For the text-containing cell, return its midpoint in [X, Y] coordinate format. 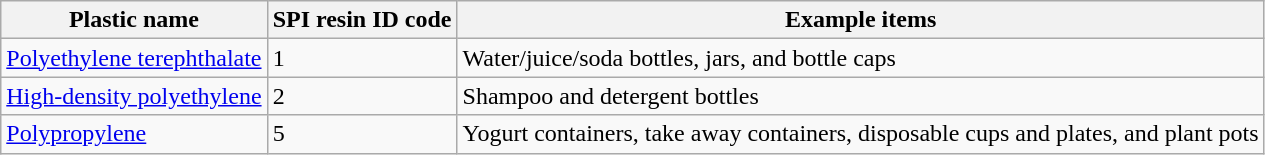
Water/juice/soda bottles, jars, and bottle caps [860, 58]
SPI resin ID code [362, 20]
Shampoo and detergent bottles [860, 96]
Plastic name [134, 20]
5 [362, 134]
Example items [860, 20]
High-density polyethylene [134, 96]
2 [362, 96]
Yogurt containers, take away containers, disposable cups and plates, and plant pots [860, 134]
1 [362, 58]
Polyethylene terephthalate [134, 58]
Polypropylene [134, 134]
